Scan for the cell matching the given text and deliver its (x, y) coordinate at center. 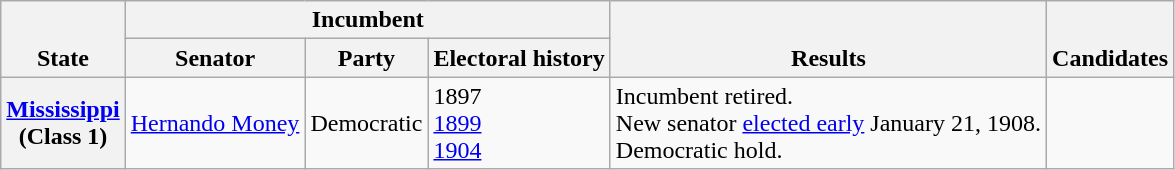
Incumbent (368, 20)
Candidates (1110, 39)
Hernando Money (215, 123)
Party (366, 58)
Incumbent retired.New senator elected early January 21, 1908.Democratic hold. (828, 123)
Senator (215, 58)
Mississippi(Class 1) (63, 123)
Electoral history (519, 58)
State (63, 39)
1897 18991904 (519, 123)
Results (828, 39)
Democratic (366, 123)
